Find where the given text appears and provide that cell's center as (X, Y) coordinate. 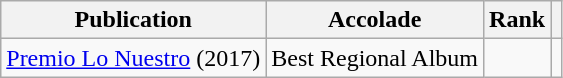
Rank (518, 20)
Best Regional Album (375, 58)
Accolade (375, 20)
Publication (134, 20)
Premio Lo Nuestro (2017) (134, 58)
